Output the (x, y) coordinate of the center of the cell containing the given text.  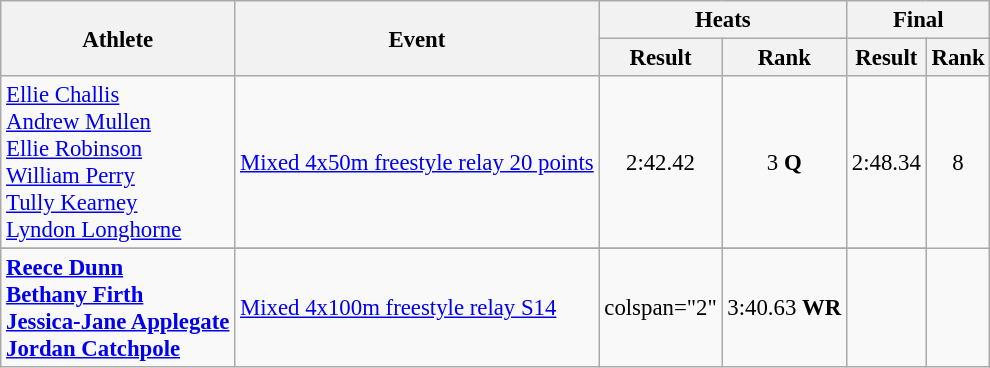
Heats (723, 20)
colspan="2" (660, 308)
Reece DunnBethany FirthJessica-Jane ApplegateJordan Catchpole (118, 308)
Ellie ChallisAndrew MullenEllie RobinsonWilliam PerryTully KearneyLyndon Longhorne (118, 162)
2:42.42 (660, 162)
Event (417, 38)
Mixed 4x100m freestyle relay S14 (417, 308)
Mixed 4x50m freestyle relay 20 points (417, 162)
2:48.34 (887, 162)
Athlete (118, 38)
3 Q (784, 162)
Final (918, 20)
3:40.63 WR (784, 308)
8 (958, 162)
